Determine the (X, Y) coordinate at the center of the cell enclosing the given text.  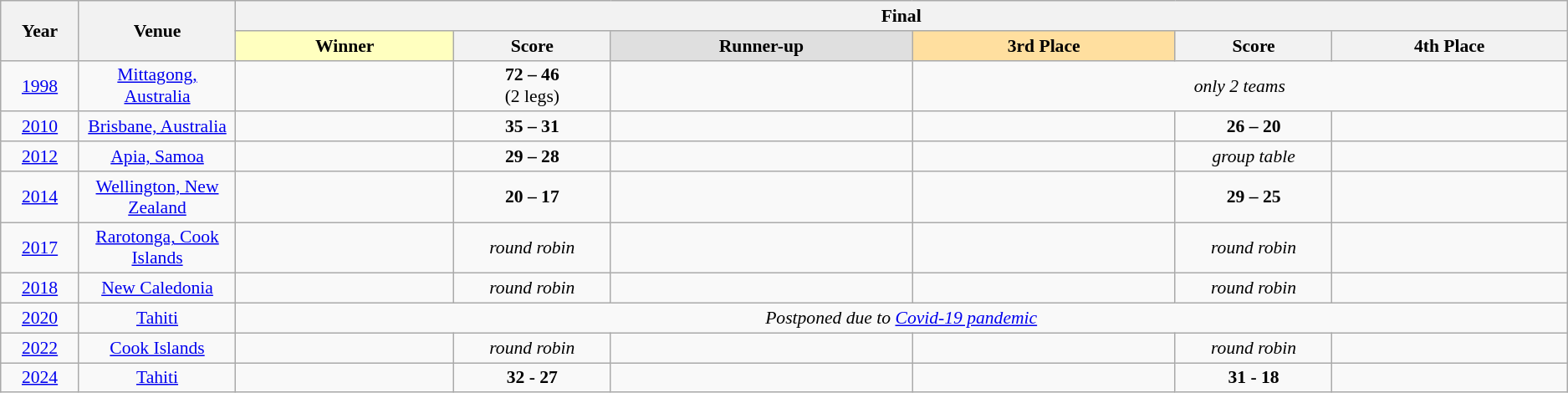
26 – 20 (1253, 127)
Apia, Samoa (157, 156)
32 - 27 (532, 378)
Winner (345, 46)
29 – 28 (532, 156)
Final (901, 16)
2014 (40, 197)
2022 (40, 348)
1998 (40, 85)
35 – 31 (532, 127)
New Caledonia (157, 288)
72 – 46(2 legs) (532, 85)
Year (40, 30)
Runner-up (761, 46)
group table (1253, 156)
Postponed due to Covid-19 pandemic (901, 319)
2020 (40, 319)
Mittagong, Australia (157, 85)
4th Place (1450, 46)
Rarotonga, Cook Islands (157, 248)
2010 (40, 127)
2018 (40, 288)
3rd Place (1044, 46)
only 2 teams (1239, 85)
2024 (40, 378)
29 – 25 (1253, 197)
Venue (157, 30)
Cook Islands (157, 348)
2012 (40, 156)
20 – 17 (532, 197)
Wellington, New Zealand (157, 197)
Brisbane, Australia (157, 127)
31 - 18 (1253, 378)
2017 (40, 248)
